Extract the (x, y) coordinate from the center of the cell holding the provided text.  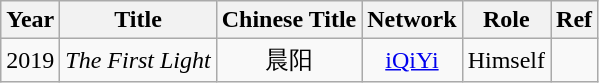
Year (30, 20)
Chinese Title (289, 20)
Title (138, 20)
Ref (574, 20)
晨阳 (289, 60)
2019 (30, 60)
iQiYi (412, 60)
Himself (506, 60)
The First Light (138, 60)
Network (412, 20)
Role (506, 20)
